Return the (X, Y) coordinate for the center point of the cell that contains the specified text.  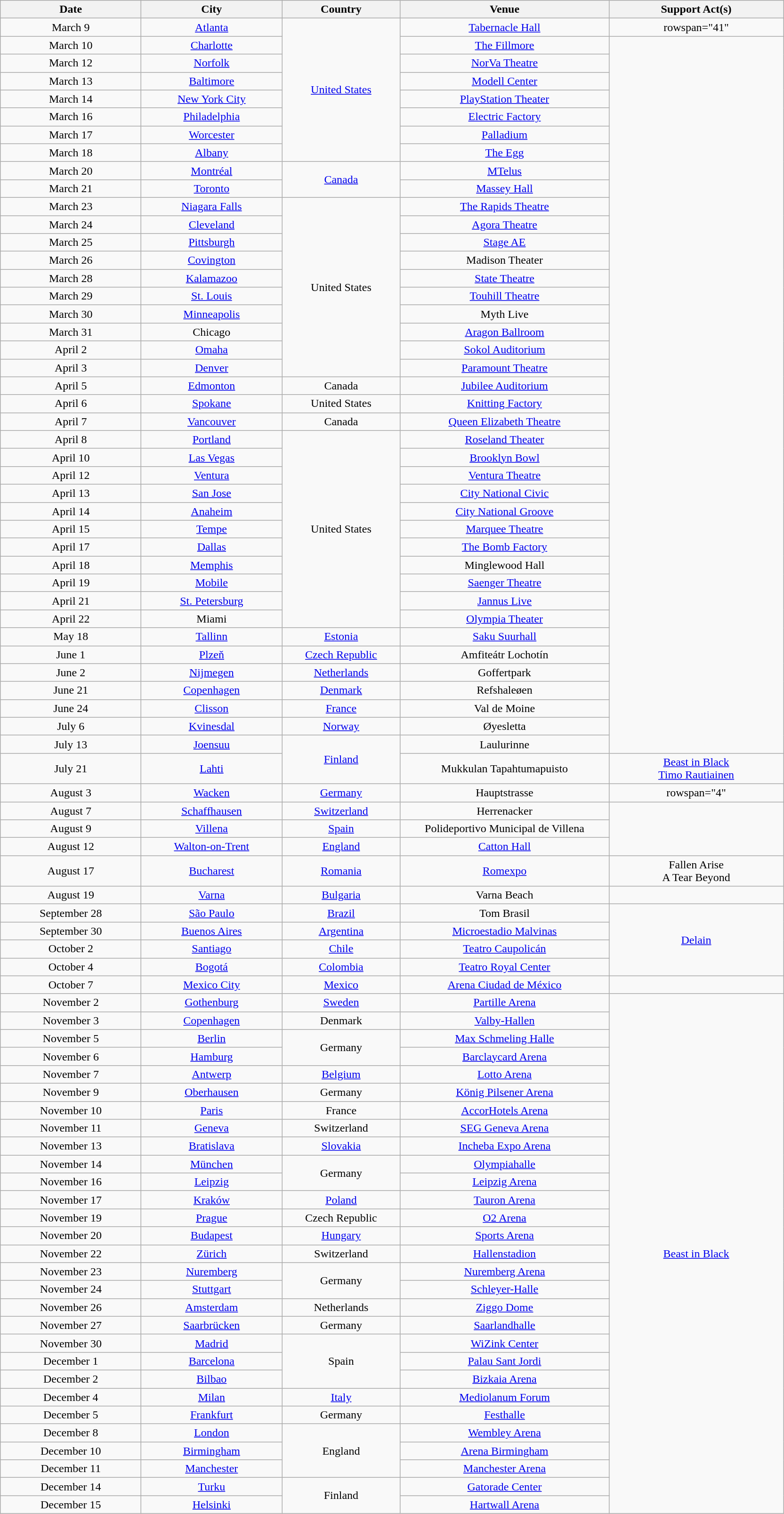
Worcester (212, 135)
Manchester (212, 1469)
St. Louis (212, 296)
April 13 (71, 493)
Montréal (212, 170)
Saarbrücken (212, 1325)
Norfolk (212, 63)
April 3 (71, 368)
Cleveland (212, 225)
The Egg (505, 153)
August 3 (71, 793)
Nuremberg (212, 1271)
Bratislava (212, 1146)
Arena Ciudad de México (505, 985)
Frankfurt (212, 1415)
Belgium (341, 1074)
Venue (505, 9)
Buenos Aires (212, 931)
Antwerp (212, 1074)
Wacken (212, 793)
November 30 (71, 1343)
Nuremberg Arena (505, 1271)
November 11 (71, 1128)
March 28 (71, 278)
St. Petersburg (212, 601)
Schaffhausen (212, 810)
City National Groove (505, 511)
March 12 (71, 63)
City National Civic (505, 493)
Goffertpark (505, 672)
Varna Beach (505, 895)
Poland (341, 1200)
San Jose (212, 493)
Italy (341, 1397)
Chile (341, 949)
Knitting Factory (505, 404)
March 10 (71, 45)
July 21 (71, 769)
Beast in BlackTimo Rautiainen (696, 769)
November 16 (71, 1182)
Budapest (212, 1236)
Bizkaia Arena (505, 1379)
March 26 (71, 260)
WiZink Center (505, 1343)
November 20 (71, 1236)
December 14 (71, 1487)
The Rapids Theatre (505, 206)
Tauron Arena (505, 1200)
Bilbao (212, 1379)
December 8 (71, 1433)
Massey Hall (505, 188)
Albany (212, 153)
Fallen AriseA Tear Beyond (696, 871)
Arena Birmingham (505, 1451)
October 4 (71, 967)
October 2 (71, 949)
March 24 (71, 225)
August 19 (71, 895)
Leipzig (212, 1182)
November 2 (71, 1003)
November 7 (71, 1074)
Bulgaria (341, 895)
June 21 (71, 690)
November 5 (71, 1038)
Paris (212, 1110)
Helsinki (212, 1505)
August 7 (71, 810)
March 13 (71, 81)
Turku (212, 1487)
Marquee Theatre (505, 529)
Hauptstrasse (505, 793)
Villena (212, 829)
Prague (212, 1218)
June 24 (71, 708)
April 22 (71, 619)
December 5 (71, 1415)
Kalamazoo (212, 278)
Philadelphia (212, 117)
Romania (341, 871)
Minglewood Hall (505, 565)
Mukkulan Tapahtumapuisto (505, 769)
Estonia (341, 637)
Brooklyn Bowl (505, 457)
September 28 (71, 913)
April 18 (71, 565)
The Fillmore (505, 45)
November 10 (71, 1110)
Agora Theatre (505, 225)
April 12 (71, 475)
Walton-on-Trent (212, 847)
December 10 (71, 1451)
Amfiteátr Lochotín (505, 655)
Omaha (212, 350)
July 6 (71, 726)
Gatorade Center (505, 1487)
Olympia Theater (505, 619)
Support Act(s) (696, 9)
Romexpo (505, 871)
Spokane (212, 404)
Ventura (212, 475)
June 1 (71, 655)
Touhill Theatre (505, 296)
Portland (212, 439)
Mobile (212, 583)
Schleyer-Halle (505, 1289)
March 25 (71, 243)
Max Schmeling Halle (505, 1038)
August 17 (71, 871)
April 21 (71, 601)
Lahti (212, 769)
Memphis (212, 565)
Bogotá (212, 967)
December 11 (71, 1469)
Clisson (212, 708)
Leipzig Arena (505, 1182)
April 8 (71, 439)
The Bomb Factory (505, 547)
Olympiahalle (505, 1164)
March 16 (71, 117)
December 4 (71, 1397)
November 22 (71, 1254)
König Pilsener Arena (505, 1092)
São Paulo (212, 913)
March 21 (71, 188)
MTelus (505, 170)
Kraków (212, 1200)
March 17 (71, 135)
March 30 (71, 314)
Kvinesdal (212, 726)
Date (71, 9)
March 9 (71, 27)
November 26 (71, 1307)
Toronto (212, 188)
Teatro Caupolicán (505, 949)
Mediolanum Forum (505, 1397)
April 14 (71, 511)
December 15 (71, 1505)
March 29 (71, 296)
Tallinn (212, 637)
Geneva (212, 1128)
Las Vegas (212, 457)
Saarlandhalle (505, 1325)
Mexico (341, 985)
Queen Elizabeth Theatre (505, 421)
August 9 (71, 829)
Val de Moine (505, 708)
Pittsburgh (212, 243)
Øyesletta (505, 726)
Madison Theater (505, 260)
Tempe (212, 529)
Partille Arena (505, 1003)
Baltimore (212, 81)
Birmingham (212, 1451)
November 27 (71, 1325)
March 18 (71, 153)
Chicago (212, 332)
Atlanta (212, 27)
November 6 (71, 1056)
Amsterdam (212, 1307)
December 1 (71, 1361)
Delain (696, 940)
Wembley Arena (505, 1433)
Brazil (341, 913)
Argentina (341, 931)
Colombia (341, 967)
Joensuu (212, 744)
New York City (212, 99)
Zürich (212, 1254)
Niagara Falls (212, 206)
Minneapolis (212, 314)
Lotto Arena (505, 1074)
Denver (212, 368)
November 23 (71, 1271)
Barcelona (212, 1361)
Myth Live (505, 314)
Sokol Auditorium (505, 350)
PlayStation Theater (505, 99)
Oberhausen (212, 1092)
March 14 (71, 99)
SEG Geneva Arena (505, 1128)
Valby-Hallen (505, 1020)
Stage AE (505, 243)
München (212, 1164)
March 20 (71, 170)
Edmonton (212, 386)
Tabernacle Hall (505, 27)
Sweden (341, 1003)
Covington (212, 260)
April 2 (71, 350)
Miami (212, 619)
Mexico City (212, 985)
Sports Arena (505, 1236)
November 24 (71, 1289)
May 18 (71, 637)
November 19 (71, 1218)
April 17 (71, 547)
Jannus Live (505, 601)
rowspan="41" (696, 27)
Anaheim (212, 511)
April 7 (71, 421)
Saenger Theatre (505, 583)
October 7 (71, 985)
March 31 (71, 332)
rowspan="4" (696, 793)
Microestadio Malvinas (505, 931)
Paramount Theatre (505, 368)
Plzeň (212, 655)
December 2 (71, 1379)
Incheba Expo Arena (505, 1146)
Nijmegen (212, 672)
Hungary (341, 1236)
Milan (212, 1397)
Slovakia (341, 1146)
Santiago (212, 949)
O2 Arena (505, 1218)
Hartwall Arena (505, 1505)
Hallenstadion (505, 1254)
Modell Center (505, 81)
Manchester Arena (505, 1469)
Ventura Theatre (505, 475)
Barclaycard Arena (505, 1056)
Stuttgart (212, 1289)
Refshaleøen (505, 690)
Electric Factory (505, 117)
Herrenacker (505, 810)
November 9 (71, 1092)
April 6 (71, 404)
June 2 (71, 672)
July 13 (71, 744)
Jubilee Auditorium (505, 386)
November 14 (71, 1164)
April 10 (71, 457)
Palladium (505, 135)
November 13 (71, 1146)
Charlotte (212, 45)
Teatro Royal Center (505, 967)
Festhalle (505, 1415)
Saku Suurhall (505, 637)
Vancouver (212, 421)
Tom Brasil (505, 913)
Laulurinne (505, 744)
August 12 (71, 847)
Aragon Ballroom (505, 332)
Roseland Theater (505, 439)
Gothenburg (212, 1003)
Palau Sant Jordi (505, 1361)
City (212, 9)
Country (341, 9)
April 19 (71, 583)
London (212, 1433)
April 5 (71, 386)
Beast in Black (696, 1254)
Madrid (212, 1343)
Berlin (212, 1038)
November 17 (71, 1200)
March 23 (71, 206)
Catton Hall (505, 847)
September 30 (71, 931)
Dallas (212, 547)
Bucharest (212, 871)
Norway (341, 726)
NorVa Theatre (505, 63)
April 15 (71, 529)
Varna (212, 895)
Polideportivo Municipal de Villena (505, 829)
State Theatre (505, 278)
Hamburg (212, 1056)
Ziggo Dome (505, 1307)
November 3 (71, 1020)
AccorHotels Arena (505, 1110)
